Return [x, y] of the center of cell containing provided text 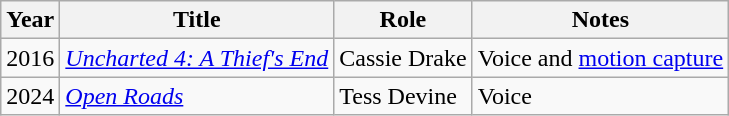
Voice [600, 96]
Tess Devine [403, 96]
Year [30, 20]
Role [403, 20]
2016 [30, 58]
Voice and motion capture [600, 58]
2024 [30, 96]
Title [197, 20]
Cassie Drake [403, 58]
Uncharted 4: A Thief's End [197, 58]
Open Roads [197, 96]
Notes [600, 20]
